From the cell containing the given text, extract its center point as [X, Y] coordinate. 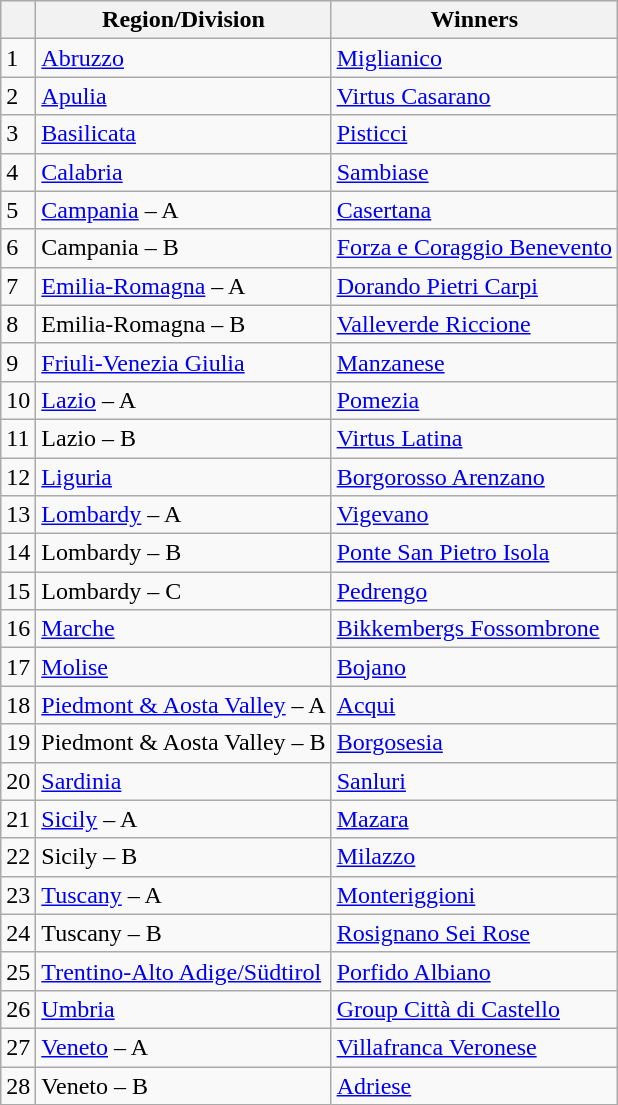
Emilia-Romagna – B [184, 324]
Trentino-Alto Adige/Südtirol [184, 971]
15 [18, 591]
22 [18, 857]
14 [18, 553]
Veneto – B [184, 1085]
Lombardy – C [184, 591]
Forza e Coraggio Benevento [474, 248]
Monteriggioni [474, 895]
Virtus Latina [474, 438]
Borgosesia [474, 743]
8 [18, 324]
Campania – A [184, 210]
2 [18, 96]
Lombardy – B [184, 553]
Sicily – A [184, 819]
Sardinia [184, 781]
Borgorosso Arenzano [474, 477]
Bikkembergs Fossombrone [474, 629]
Miglianico [474, 58]
Lazio – B [184, 438]
20 [18, 781]
Casertana [474, 210]
Vigevano [474, 515]
21 [18, 819]
26 [18, 1009]
9 [18, 362]
Molise [184, 667]
18 [18, 705]
Umbria [184, 1009]
Liguria [184, 477]
Rosignano Sei Rose [474, 933]
Basilicata [184, 134]
23 [18, 895]
25 [18, 971]
16 [18, 629]
Acqui [474, 705]
Virtus Casarano [474, 96]
Adriese [474, 1085]
1 [18, 58]
Emilia-Romagna – A [184, 286]
Sicily – B [184, 857]
Bojano [474, 667]
Mazara [474, 819]
Sambiase [474, 172]
Tuscany – B [184, 933]
4 [18, 172]
Marche [184, 629]
27 [18, 1047]
11 [18, 438]
17 [18, 667]
19 [18, 743]
Manzanese [474, 362]
Sanluri [474, 781]
Region/Division [184, 20]
Dorando Pietri Carpi [474, 286]
Milazzo [474, 857]
Apulia [184, 96]
Ponte San Pietro Isola [474, 553]
Piedmont & Aosta Valley – A [184, 705]
Tuscany – A [184, 895]
Valleverde Riccione [474, 324]
28 [18, 1085]
12 [18, 477]
Veneto – A [184, 1047]
Calabria [184, 172]
10 [18, 400]
24 [18, 933]
Group Città di Castello [474, 1009]
Abruzzo [184, 58]
Piedmont & Aosta Valley – B [184, 743]
Lazio – A [184, 400]
Porfido Albiano [474, 971]
6 [18, 248]
7 [18, 286]
Pomezia [474, 400]
Friuli-Venezia Giulia [184, 362]
Campania – B [184, 248]
Lombardy – A [184, 515]
3 [18, 134]
Pedrengo [474, 591]
5 [18, 210]
13 [18, 515]
Pisticci [474, 134]
Villafranca Veronese [474, 1047]
Winners [474, 20]
